From the cell containing the given text, extract its center point as [x, y] coordinate. 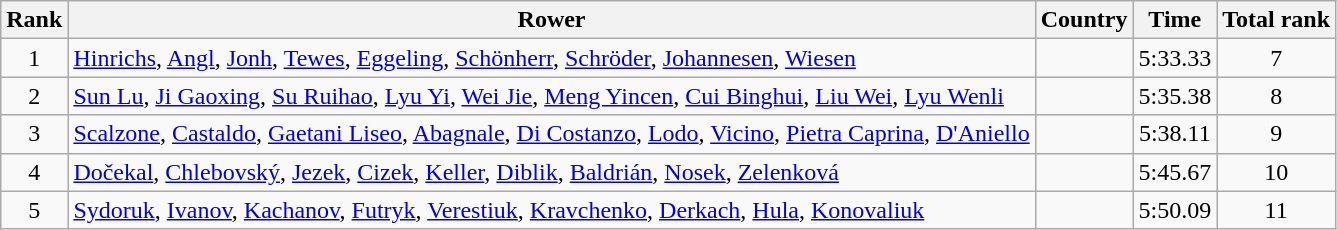
Scalzone, Castaldo, Gaetani Liseo, Abagnale, Di Costanzo, Lodo, Vicino, Pietra Caprina, D'Aniello [552, 134]
10 [1276, 172]
5:45.67 [1175, 172]
Rower [552, 20]
9 [1276, 134]
4 [34, 172]
Sydoruk, Ivanov, Kachanov, Futryk, Verestiuk, Kravchenko, Derkach, Hula, Konovaliuk [552, 210]
11 [1276, 210]
2 [34, 96]
5:35.38 [1175, 96]
5:50.09 [1175, 210]
Dočekal, Chlebovský, Jezek, Cizek, Keller, Diblik, Baldrián, Nosek, Zelenková [552, 172]
3 [34, 134]
Hinrichs, Angl, Jonh, Tewes, Eggeling, Schönherr, Schröder, Johannesen, Wiesen [552, 58]
Total rank [1276, 20]
7 [1276, 58]
5:38.11 [1175, 134]
Rank [34, 20]
8 [1276, 96]
Country [1084, 20]
5:33.33 [1175, 58]
Sun Lu, Ji Gaoxing, Su Ruihao, Lyu Yi, Wei Jie, Meng Yincen, Cui Binghui, Liu Wei, Lyu Wenli [552, 96]
5 [34, 210]
Time [1175, 20]
1 [34, 58]
